Capture the cell that displays the provided text and extract its [X, Y] central coordinate. 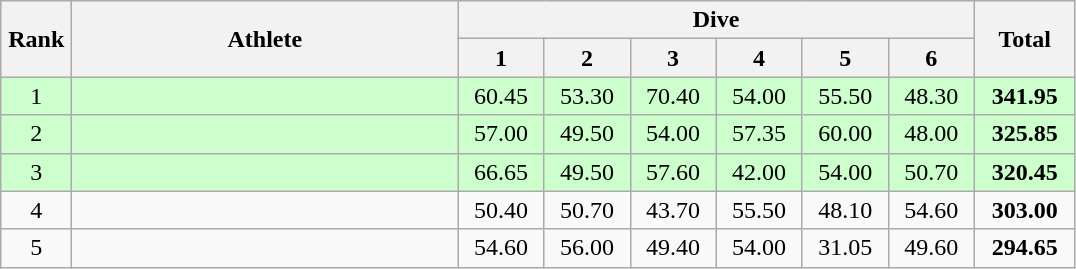
60.00 [845, 134]
56.00 [587, 248]
48.00 [931, 134]
341.95 [1024, 96]
49.60 [931, 248]
48.10 [845, 210]
57.35 [759, 134]
320.45 [1024, 172]
Dive [716, 20]
Athlete [265, 39]
48.30 [931, 96]
53.30 [587, 96]
Total [1024, 39]
57.00 [501, 134]
70.40 [673, 96]
49.40 [673, 248]
60.45 [501, 96]
31.05 [845, 248]
42.00 [759, 172]
57.60 [673, 172]
303.00 [1024, 210]
50.40 [501, 210]
66.65 [501, 172]
Rank [36, 39]
294.65 [1024, 248]
325.85 [1024, 134]
43.70 [673, 210]
6 [931, 58]
